Return the (X, Y) coordinate for the center point of the cell that contains the specified text.  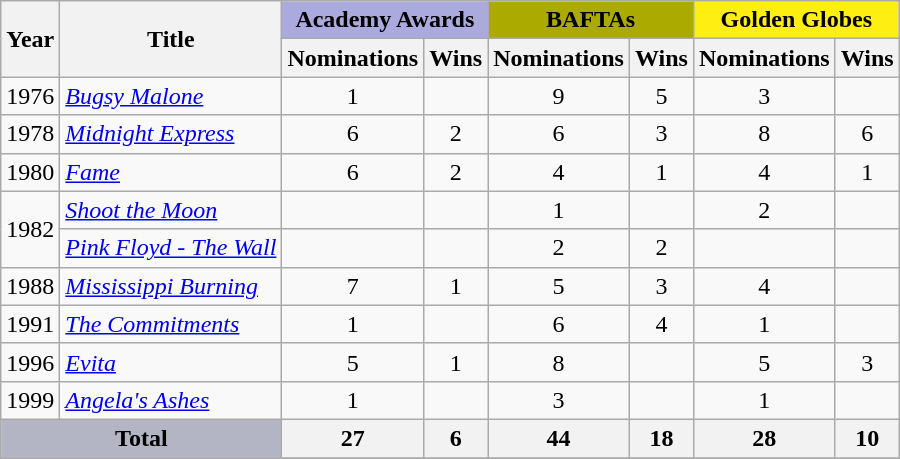
1976 (30, 96)
Year (30, 39)
Evita (171, 362)
1988 (30, 286)
1980 (30, 172)
18 (661, 438)
Academy Awards (385, 20)
Title (171, 39)
1996 (30, 362)
BAFTAs (591, 20)
7 (353, 286)
Bugsy Malone (171, 96)
Fame (171, 172)
The Commitments (171, 324)
44 (559, 438)
10 (867, 438)
9 (559, 96)
28 (764, 438)
Golden Globes (796, 20)
1999 (30, 400)
1991 (30, 324)
27 (353, 438)
Total (142, 438)
1982 (30, 229)
Mississippi Burning (171, 286)
Shoot the Moon (171, 210)
1978 (30, 134)
Midnight Express (171, 134)
Pink Floyd - The Wall (171, 248)
Angela's Ashes (171, 400)
